Scan for the cell matching the given text and deliver its (X, Y) coordinate at center. 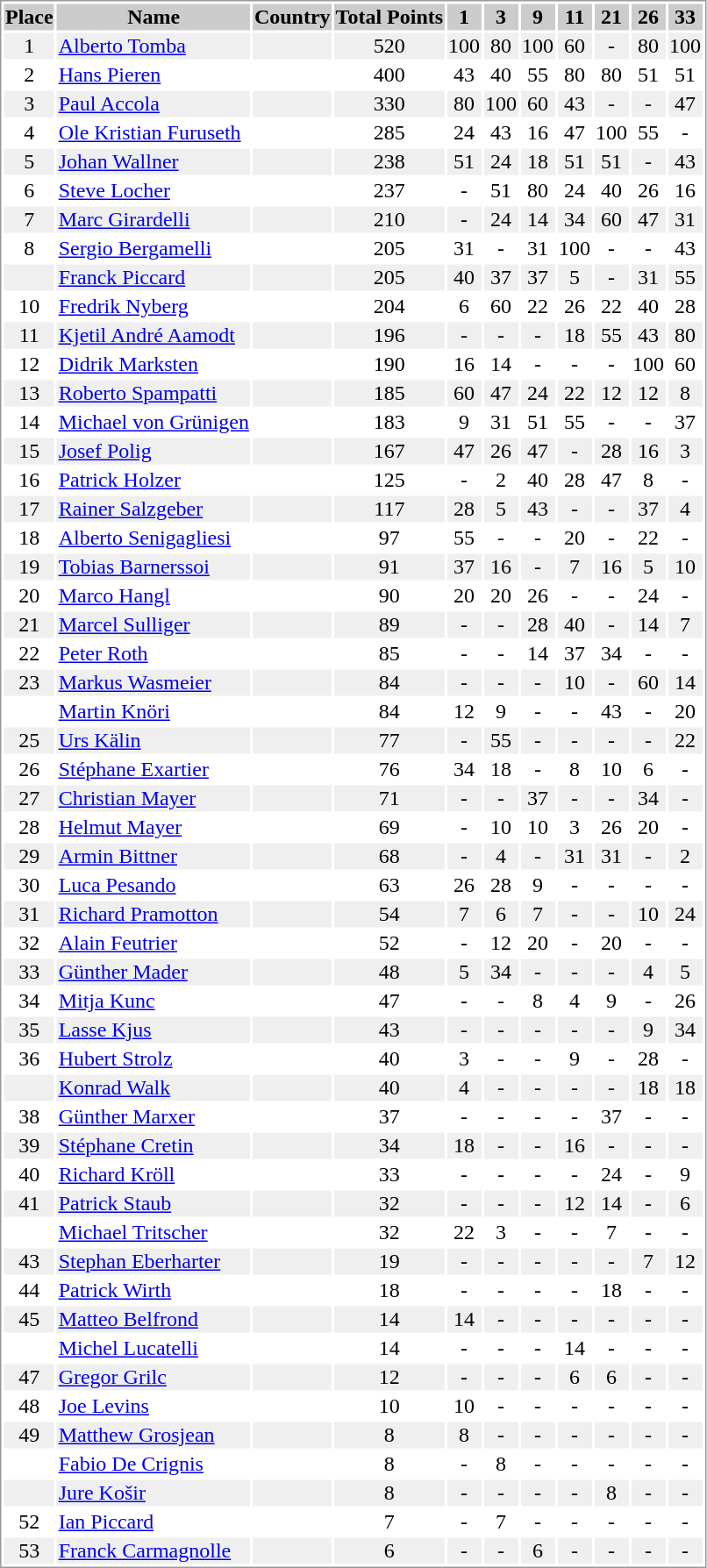
27 (29, 799)
Steve Locher (154, 190)
Sergio Bergamelli (154, 248)
Alain Feutrier (154, 943)
Matthew Grosjean (154, 1436)
Günther Marxer (154, 1116)
17 (29, 510)
Country (292, 17)
68 (389, 857)
Günther Mader (154, 973)
Armin Bittner (154, 857)
Martin Knöri (154, 711)
Hubert Strolz (154, 1058)
Place (29, 17)
117 (389, 510)
196 (389, 336)
Patrick Staub (154, 1204)
71 (389, 799)
Jure Košir (154, 1493)
Stephan Eberharter (154, 1262)
Total Points (389, 17)
285 (389, 132)
Urs Kälin (154, 741)
167 (389, 452)
35 (29, 1030)
Richard Pramotton (154, 915)
63 (389, 885)
Fabio De Crignis (154, 1464)
97 (389, 538)
210 (389, 220)
91 (389, 567)
Michael von Grünigen (154, 422)
38 (29, 1116)
Alberto Tomba (154, 46)
Patrick Wirth (154, 1290)
Mitja Kunc (154, 1001)
238 (389, 162)
Fredrik Nyberg (154, 306)
85 (389, 653)
520 (389, 46)
25 (29, 741)
Patrick Holzer (154, 480)
Markus Wasmeier (154, 683)
Johan Wallner (154, 162)
76 (389, 769)
Marc Girardelli (154, 220)
Matteo Belfrond (154, 1320)
Lasse Kjus (154, 1030)
Paul Accola (154, 104)
Luca Pesando (154, 885)
Richard Kröll (154, 1174)
69 (389, 827)
Franck Carmagnolle (154, 1551)
53 (29, 1551)
Josef Polig (154, 452)
15 (29, 452)
23 (29, 683)
Helmut Mayer (154, 827)
77 (389, 741)
54 (389, 915)
Joe Levins (154, 1406)
41 (29, 1204)
237 (389, 190)
190 (389, 364)
Didrik Marksten (154, 364)
89 (389, 625)
125 (389, 480)
39 (29, 1146)
Stéphane Cretin (154, 1146)
Kjetil André Aamodt (154, 336)
330 (389, 104)
204 (389, 306)
Marcel Sulliger (154, 625)
Michael Tritscher (154, 1232)
Hans Pieren (154, 75)
Marco Hangl (154, 595)
400 (389, 75)
Alberto Senigagliesi (154, 538)
Peter Roth (154, 653)
Ian Piccard (154, 1522)
Ole Kristian Furuseth (154, 132)
30 (29, 885)
Roberto Spampatti (154, 394)
49 (29, 1436)
Name (154, 17)
13 (29, 394)
44 (29, 1290)
29 (29, 857)
Michel Lucatelli (154, 1348)
Gregor Grilc (154, 1378)
Konrad Walk (154, 1088)
Christian Mayer (154, 799)
Tobias Barnerssoi (154, 567)
45 (29, 1320)
Stéphane Exartier (154, 769)
90 (389, 595)
Rainer Salzgeber (154, 510)
36 (29, 1058)
185 (389, 394)
Franck Piccard (154, 278)
183 (389, 422)
